Identify which cell holds the provided text, then report its (X, Y) central coordinate. 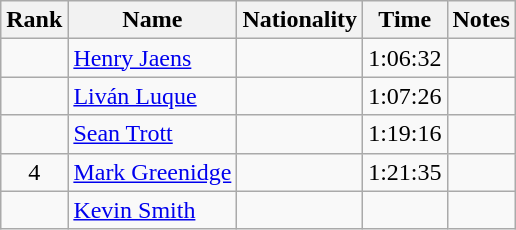
Henry Jaens (152, 58)
4 (34, 172)
1:06:32 (405, 58)
Nationality (300, 20)
1:07:26 (405, 96)
Liván Luque (152, 96)
Notes (481, 20)
1:19:16 (405, 134)
Mark Greenidge (152, 172)
Rank (34, 20)
Name (152, 20)
Time (405, 20)
1:21:35 (405, 172)
Sean Trott (152, 134)
Kevin Smith (152, 210)
